Find where the given text appears and provide that cell's center as (x, y) coordinate. 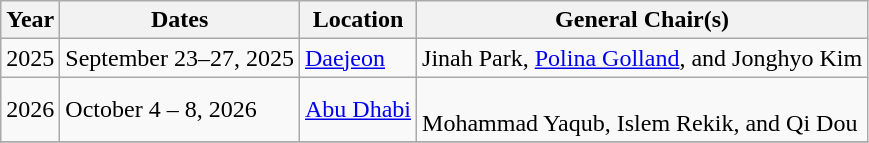
Jinah Park, Polina Golland, and Jonghyo Kim (642, 58)
Year (30, 20)
September 23–27, 2025 (180, 58)
Mohammad Yaqub, Islem Rekik, and Qi Dou (642, 110)
Daejeon (358, 58)
October 4 – 8, 2026 (180, 110)
General Chair(s) (642, 20)
Location (358, 20)
Abu Dhabi (358, 110)
2026 (30, 110)
2025 (30, 58)
Dates (180, 20)
